From the cell containing the given text, extract its center point as [x, y] coordinate. 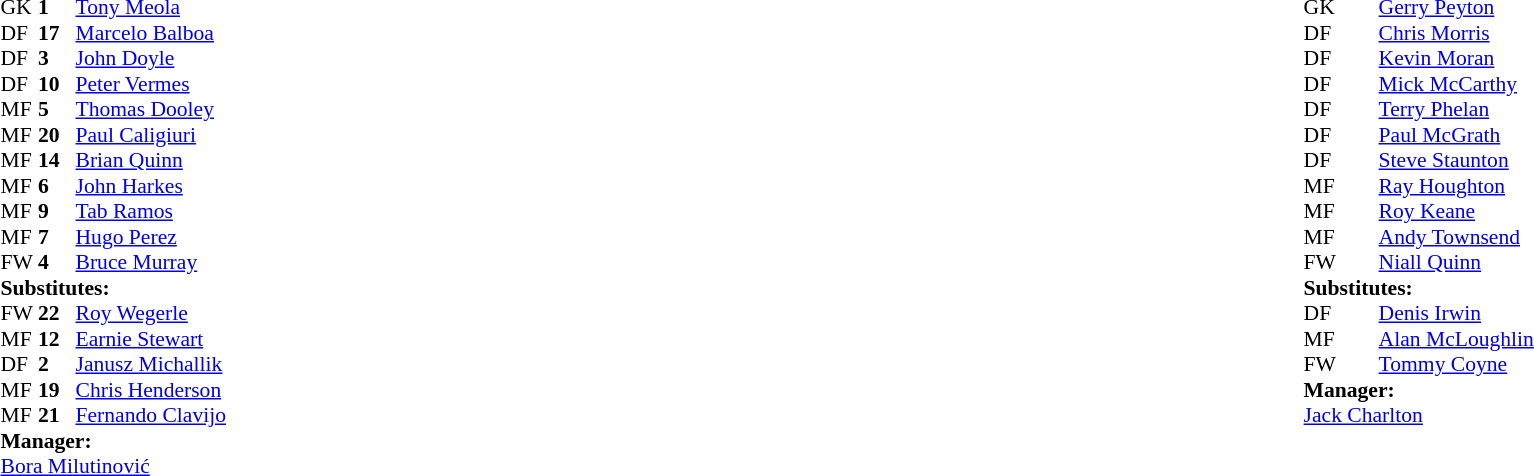
22 [57, 313]
Kevin Moran [1456, 59]
Mick McCarthy [1456, 84]
21 [57, 415]
Chris Henderson [151, 390]
5 [57, 109]
Earnie Stewart [151, 339]
Paul McGrath [1456, 135]
John Harkes [151, 186]
Alan McLoughlin [1456, 339]
Niall Quinn [1456, 263]
John Doyle [151, 59]
Steve Staunton [1456, 161]
12 [57, 339]
20 [57, 135]
14 [57, 161]
7 [57, 237]
Peter Vermes [151, 84]
Jack Charlton [1419, 415]
Fernando Clavijo [151, 415]
3 [57, 59]
Chris Morris [1456, 33]
Bruce Murray [151, 263]
19 [57, 390]
4 [57, 263]
6 [57, 186]
2 [57, 365]
Tommy Coyne [1456, 365]
Marcelo Balboa [151, 33]
Terry Phelan [1456, 109]
17 [57, 33]
Janusz Michallik [151, 365]
Tab Ramos [151, 211]
Denis Irwin [1456, 313]
Thomas Dooley [151, 109]
Roy Keane [1456, 211]
9 [57, 211]
Andy Townsend [1456, 237]
Hugo Perez [151, 237]
Ray Houghton [1456, 186]
10 [57, 84]
Brian Quinn [151, 161]
Paul Caligiuri [151, 135]
Roy Wegerle [151, 313]
